Search for the cell housing the specified text and yield its [X, Y] center coordinate. 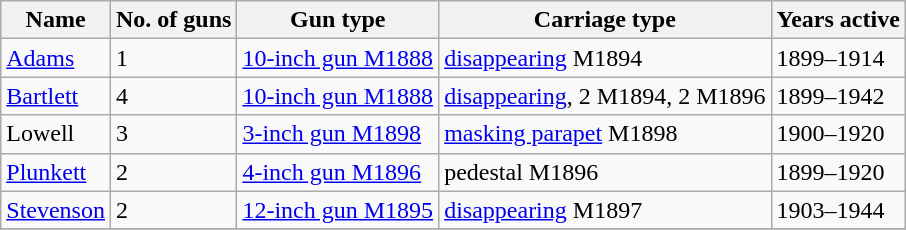
No. of guns [173, 20]
12-inch gun M1895 [338, 210]
1903–1944 [838, 210]
4-inch gun M1896 [338, 172]
Bartlett [56, 96]
Gun type [338, 20]
4 [173, 96]
disappearing M1894 [605, 58]
1899–1942 [838, 96]
disappearing, 2 M1894, 2 M1896 [605, 96]
Years active [838, 20]
masking parapet M1898 [605, 134]
pedestal M1896 [605, 172]
Carriage type [605, 20]
Name [56, 20]
1899–1920 [838, 172]
3 [173, 134]
Lowell [56, 134]
1899–1914 [838, 58]
3-inch gun M1898 [338, 134]
1 [173, 58]
Stevenson [56, 210]
disappearing M1897 [605, 210]
Adams [56, 58]
Plunkett [56, 172]
1900–1920 [838, 134]
